Determine the (X, Y) coordinate at the center of the cell enclosing the given text.  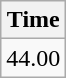
44.00 (34, 58)
Time (34, 20)
